For the text-containing cell, return its midpoint in [X, Y] coordinate format. 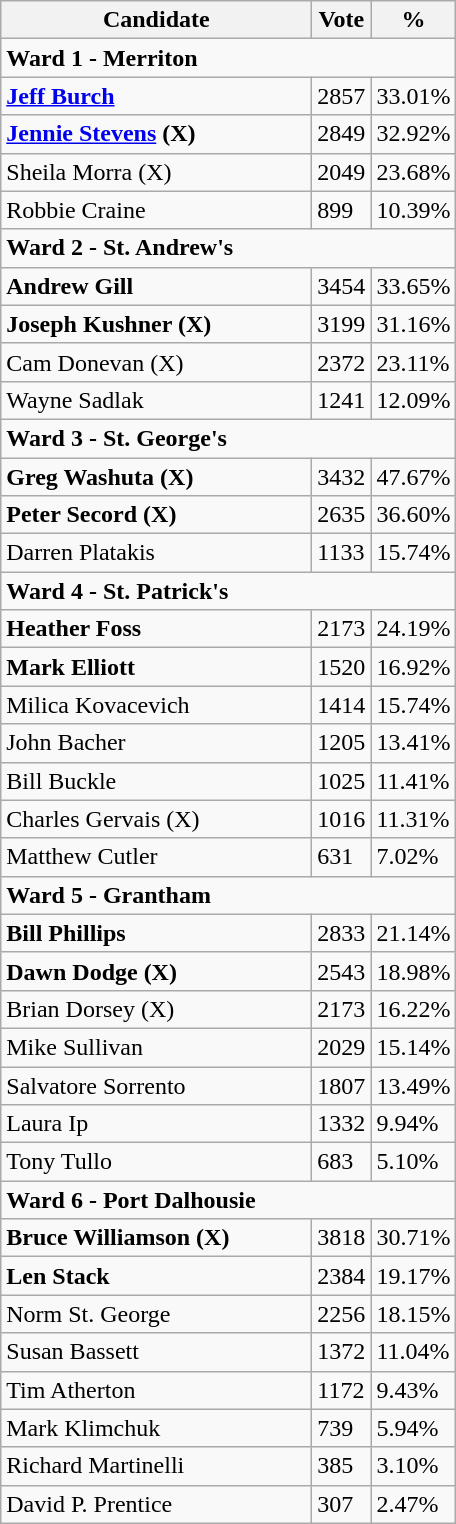
1205 [342, 743]
385 [342, 1466]
1372 [342, 1352]
3199 [342, 324]
1520 [342, 667]
3.10% [414, 1466]
Greg Washuta (X) [156, 477]
David P. Prentice [156, 1504]
9.43% [414, 1390]
13.49% [414, 1085]
2049 [342, 172]
23.68% [414, 172]
2.47% [414, 1504]
Sheila Morra (X) [156, 172]
36.60% [414, 515]
1025 [342, 781]
Ward 1 - Merriton [228, 58]
2372 [342, 362]
Dawn Dodge (X) [156, 971]
Darren Platakis [156, 553]
Jeff Burch [156, 96]
3818 [342, 1238]
Andrew Gill [156, 286]
Len Stack [156, 1276]
Robbie Craine [156, 210]
19.17% [414, 1276]
1414 [342, 705]
11.41% [414, 781]
% [414, 20]
Ward 4 - St. Patrick's [228, 591]
Candidate [156, 20]
2029 [342, 1047]
5.94% [414, 1428]
Bill Buckle [156, 781]
3432 [342, 477]
30.71% [414, 1238]
2833 [342, 933]
Matthew Cutler [156, 857]
33.65% [414, 286]
Laura Ip [156, 1124]
5.10% [414, 1162]
631 [342, 857]
Brian Dorsey (X) [156, 1009]
Salvatore Sorrento [156, 1085]
Cam Donevan (X) [156, 362]
2849 [342, 134]
47.67% [414, 477]
1016 [342, 819]
Susan Bassett [156, 1352]
15.14% [414, 1047]
11.31% [414, 819]
2384 [342, 1276]
Tony Tullo [156, 1162]
Ward 6 - Port Dalhousie [228, 1200]
Bruce Williamson (X) [156, 1238]
Norm St. George [156, 1314]
33.01% [414, 96]
683 [342, 1162]
Wayne Sadlak [156, 400]
Milica Kovacevich [156, 705]
1807 [342, 1085]
3454 [342, 286]
10.39% [414, 210]
Peter Secord (X) [156, 515]
Charles Gervais (X) [156, 819]
Joseph Kushner (X) [156, 324]
Jennie Stevens (X) [156, 134]
16.92% [414, 667]
Vote [342, 20]
1133 [342, 553]
12.09% [414, 400]
Mike Sullivan [156, 1047]
21.14% [414, 933]
18.98% [414, 971]
Tim Atherton [156, 1390]
John Bacher [156, 743]
32.92% [414, 134]
Ward 2 - St. Andrew's [228, 248]
18.15% [414, 1314]
Ward 5 - Grantham [228, 895]
9.94% [414, 1124]
7.02% [414, 857]
24.19% [414, 629]
2635 [342, 515]
Richard Martinelli [156, 1466]
13.41% [414, 743]
1332 [342, 1124]
899 [342, 210]
307 [342, 1504]
Mark Elliott [156, 667]
739 [342, 1428]
Heather Foss [156, 629]
2256 [342, 1314]
2857 [342, 96]
1241 [342, 400]
16.22% [414, 1009]
Mark Klimchuk [156, 1428]
2543 [342, 971]
23.11% [414, 362]
31.16% [414, 324]
Ward 3 - St. George's [228, 438]
Bill Phillips [156, 933]
1172 [342, 1390]
11.04% [414, 1352]
